Find where the given text appears and provide that cell's center as [x, y] coordinate. 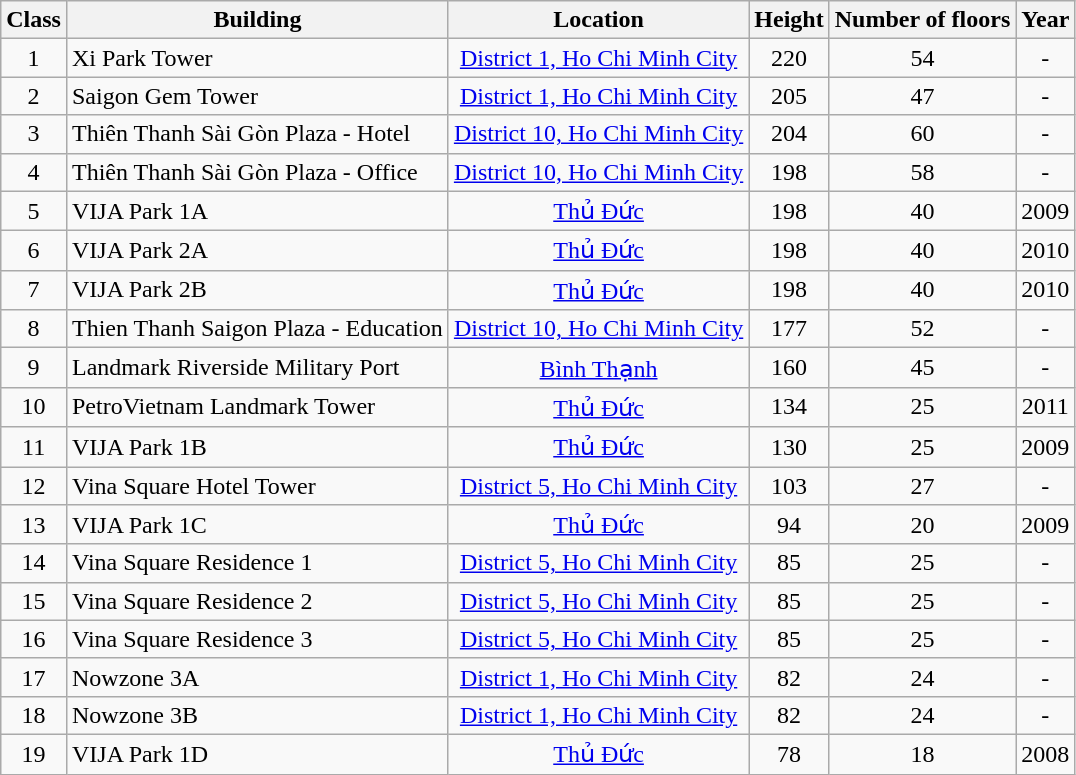
19 [34, 754]
3 [34, 134]
Vina Square Hotel Tower [257, 485]
13 [34, 525]
VIJA Park 2A [257, 251]
VIJA Park 1B [257, 447]
78 [789, 754]
Thien Thanh Saigon Plaza - Education [257, 329]
VIJA Park 1C [257, 525]
Landmark Riverside Military Port [257, 368]
Thiên Thanh Sài Gòn Plaza - Hotel [257, 134]
Saigon Gem Tower [257, 96]
Location [598, 20]
8 [34, 329]
VIJA Park 1D [257, 754]
2 [34, 96]
16 [34, 639]
15 [34, 601]
4 [34, 172]
60 [922, 134]
205 [789, 96]
10 [34, 407]
Thiên Thanh Sài Gòn Plaza - Office [257, 172]
52 [922, 329]
5 [34, 211]
47 [922, 96]
11 [34, 447]
Nowzone 3A [257, 677]
Number of floors [922, 20]
54 [922, 58]
Xi Park Tower [257, 58]
12 [34, 485]
94 [789, 525]
14 [34, 563]
2008 [1046, 754]
7 [34, 290]
Year [1046, 20]
160 [789, 368]
220 [789, 58]
6 [34, 251]
177 [789, 329]
58 [922, 172]
1 [34, 58]
Nowzone 3B [257, 715]
2011 [1046, 407]
Height [789, 20]
103 [789, 485]
Vina Square Residence 1 [257, 563]
Vina Square Residence 2 [257, 601]
VIJA Park 1A [257, 211]
Building [257, 20]
Vina Square Residence 3 [257, 639]
134 [789, 407]
27 [922, 485]
PetroVietnam Landmark Tower [257, 407]
45 [922, 368]
17 [34, 677]
Bình Thạnh [598, 368]
Class [34, 20]
130 [789, 447]
9 [34, 368]
204 [789, 134]
VIJA Park 2B [257, 290]
20 [922, 525]
